Locate the cell with the specified text and output its [X, Y] center coordinate. 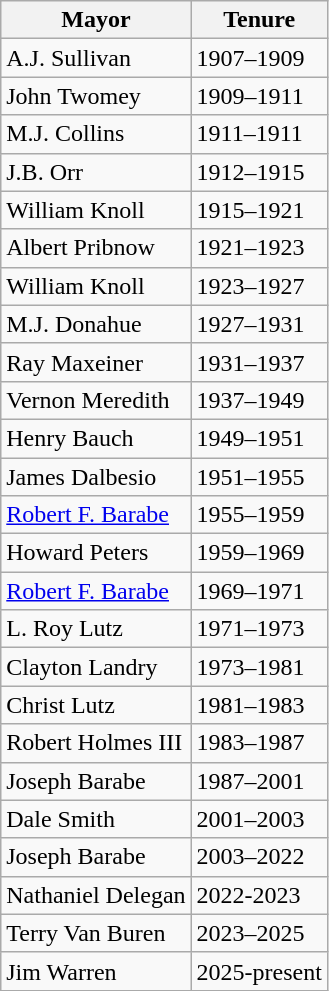
1909–1911 [259, 96]
Henry Bauch [96, 438]
Christ Lutz [96, 705]
1969–1971 [259, 591]
Robert Holmes III [96, 743]
1951–1955 [259, 477]
1931–1937 [259, 362]
Nathaniel Delegan [96, 895]
James Dalbesio [96, 477]
2022-2023 [259, 895]
1973–1981 [259, 667]
1987–2001 [259, 781]
1915–1921 [259, 210]
A.J. Sullivan [96, 58]
Jim Warren [96, 971]
1921–1923 [259, 248]
1983–1987 [259, 743]
Albert Pribnow [96, 248]
Tenure [259, 20]
M.J. Donahue [96, 324]
M.J. Collins [96, 134]
2023–2025 [259, 933]
1949–1951 [259, 438]
2025-present [259, 971]
1959–1969 [259, 553]
Terry Van Buren [96, 933]
Ray Maxeiner [96, 362]
John Twomey [96, 96]
1911–1911 [259, 134]
J.B. Orr [96, 172]
Dale Smith [96, 819]
1912–1915 [259, 172]
1981–1983 [259, 705]
2001–2003 [259, 819]
1971–1973 [259, 629]
1927–1931 [259, 324]
Clayton Landry [96, 667]
1937–1949 [259, 400]
Vernon Meredith [96, 400]
2003–2022 [259, 857]
L. Roy Lutz [96, 629]
1955–1959 [259, 515]
1923–1927 [259, 286]
Howard Peters [96, 553]
1907–1909 [259, 58]
Mayor [96, 20]
